Locate the cell with the specified text and output its (X, Y) center coordinate. 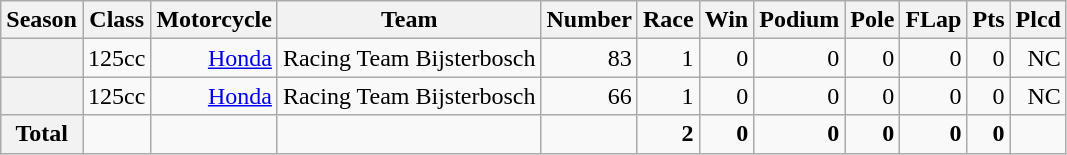
Pole (872, 20)
Number (589, 20)
66 (589, 96)
Motorcycle (214, 20)
Class (116, 20)
Total (42, 134)
Team (409, 20)
Win (726, 20)
Plcd (1038, 20)
Podium (800, 20)
83 (589, 58)
Pts (988, 20)
2 (668, 134)
Race (668, 20)
FLap (934, 20)
Season (42, 20)
